Return the [x, y] coordinate for the center point of the cell that contains the specified text.  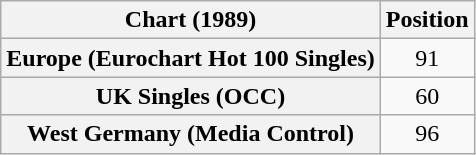
Chart (1989) [191, 20]
96 [427, 134]
Europe (Eurochart Hot 100 Singles) [191, 58]
91 [427, 58]
UK Singles (OCC) [191, 96]
Position [427, 20]
West Germany (Media Control) [191, 134]
60 [427, 96]
